Determine the [X, Y] coordinate at the center of the cell enclosing the given text.  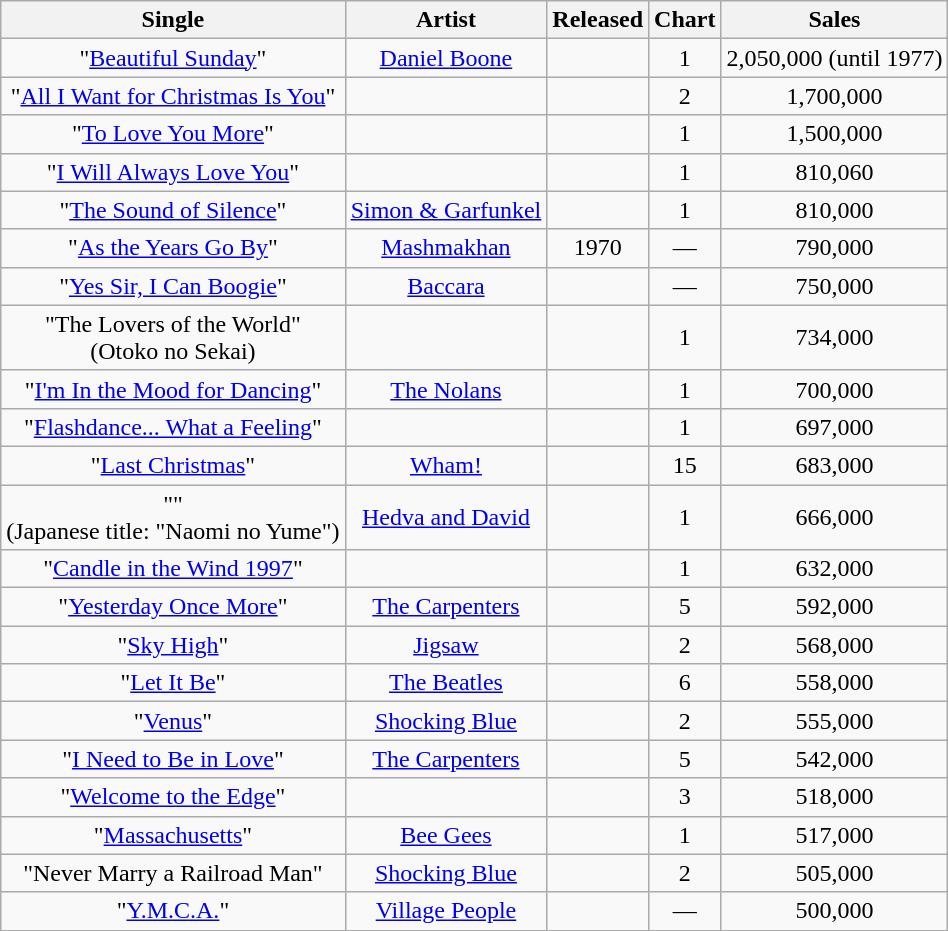
"Beautiful Sunday" [173, 58]
810,060 [834, 172]
"Sky High" [173, 645]
697,000 [834, 427]
"The Lovers of the World"(Otoko no Sekai) [173, 338]
700,000 [834, 389]
Wham! [446, 465]
555,000 [834, 721]
592,000 [834, 607]
505,000 [834, 873]
517,000 [834, 835]
Jigsaw [446, 645]
The Beatles [446, 683]
3 [685, 797]
"Flashdance... What a Feeling" [173, 427]
734,000 [834, 338]
542,000 [834, 759]
""(Japanese title: "Naomi no Yume") [173, 516]
"To Love You More" [173, 134]
"All I Want for Christmas Is You" [173, 96]
"Yesterday Once More" [173, 607]
790,000 [834, 248]
1,500,000 [834, 134]
632,000 [834, 569]
"The Sound of Silence" [173, 210]
"I Will Always Love You" [173, 172]
558,000 [834, 683]
518,000 [834, 797]
6 [685, 683]
Bee Gees [446, 835]
500,000 [834, 911]
The Nolans [446, 389]
Simon & Garfunkel [446, 210]
"Y.M.C.A." [173, 911]
"Last Christmas" [173, 465]
683,000 [834, 465]
Daniel Boone [446, 58]
Village People [446, 911]
"Let It Be" [173, 683]
Released [598, 20]
"Massachusetts" [173, 835]
666,000 [834, 516]
Hedva and David [446, 516]
"Candle in the Wind 1997" [173, 569]
15 [685, 465]
"As the Years Go By" [173, 248]
Single [173, 20]
2,050,000 (until 1977) [834, 58]
"Never Marry a Railroad Man" [173, 873]
750,000 [834, 286]
568,000 [834, 645]
"I Need to Be in Love" [173, 759]
"Venus" [173, 721]
1970 [598, 248]
Sales [834, 20]
"I'm In the Mood for Dancing" [173, 389]
"Welcome to the Edge" [173, 797]
1,700,000 [834, 96]
"Yes Sir, I Can Boogie" [173, 286]
Artist [446, 20]
Baccara [446, 286]
Chart [685, 20]
810,000 [834, 210]
Mashmakhan [446, 248]
